For the text-containing cell, return its midpoint in [X, Y] coordinate format. 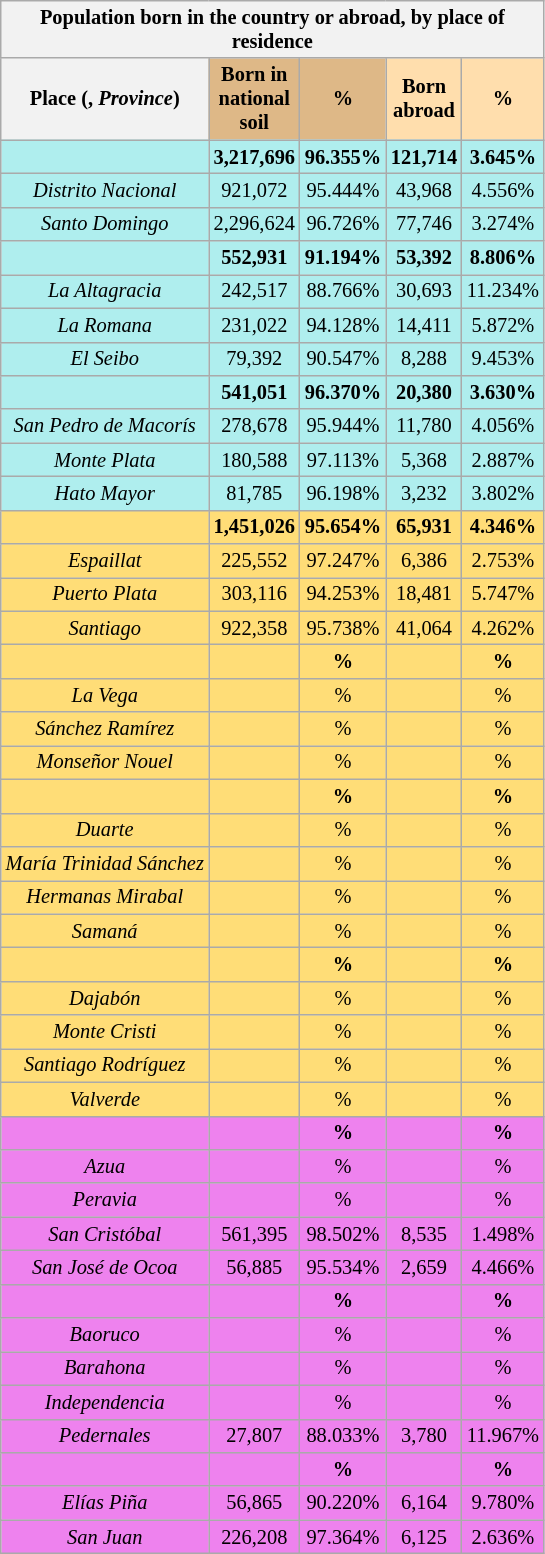
94.128% [343, 325]
88.766% [343, 291]
27,807 [254, 1436]
5.747% [503, 594]
95.738% [343, 628]
2.636% [503, 1537]
20,380 [424, 392]
3,232 [424, 493]
María Trinidad Sánchez [105, 863]
Monte Cristi [105, 1032]
6,386 [424, 561]
90.547% [343, 359]
Hato Mayor [105, 493]
121,714 [424, 157]
Place (, Province) [105, 99]
94.253% [343, 594]
561,395 [254, 1234]
91.194% [343, 258]
6,164 [424, 1503]
303,116 [254, 594]
88.033% [343, 1436]
4.056% [503, 426]
Born in national soil [254, 99]
53,392 [424, 258]
2.887% [503, 460]
9.453% [503, 359]
Valverde [105, 1099]
La Vega [105, 695]
4.466% [503, 1267]
Azua [105, 1166]
11.967% [503, 1436]
56,865 [254, 1503]
Dajabón [105, 998]
922,358 [254, 628]
98.502% [343, 1234]
1.498% [503, 1234]
3.802% [503, 493]
8,535 [424, 1234]
226,208 [254, 1537]
Pedernales [105, 1436]
81,785 [254, 493]
9.780% [503, 1503]
3.274% [503, 224]
Elías Piña [105, 1503]
Samaná [105, 931]
97.113% [343, 460]
96.726% [343, 224]
Barahona [105, 1368]
Baoruco [105, 1335]
96.198% [343, 493]
11.234% [503, 291]
Puerto Plata [105, 594]
Duarte [105, 830]
La Romana [105, 325]
Population born in the country or abroad, by place of residence [272, 29]
278,678 [254, 426]
6,125 [424, 1537]
97.364% [343, 1537]
Hermanas Mirabal [105, 897]
3.645% [503, 157]
4.556% [503, 190]
Santo Domingo [105, 224]
Santiago Rodríguez [105, 1065]
79,392 [254, 359]
Distrito Nacional [105, 190]
San Cristóbal [105, 1234]
14,411 [424, 325]
97.247% [343, 561]
3,217,696 [254, 157]
77,746 [424, 224]
Born abroad [424, 99]
Monseñor Nouel [105, 762]
180,588 [254, 460]
18,481 [424, 594]
5.872% [503, 325]
Monte Plata [105, 460]
30,693 [424, 291]
3.630% [503, 392]
95.654% [343, 527]
San Pedro de Macorís [105, 426]
541,051 [254, 392]
96.370% [343, 392]
96.355% [343, 157]
Peravia [105, 1200]
242,517 [254, 291]
921,072 [254, 190]
225,552 [254, 561]
Independencia [105, 1402]
5,368 [424, 460]
San José de Ocoa [105, 1267]
95.944% [343, 426]
8.806% [503, 258]
1,451,026 [254, 527]
56,885 [254, 1267]
552,931 [254, 258]
2,659 [424, 1267]
3,780 [424, 1436]
95.444% [343, 190]
2,296,624 [254, 224]
Santiago [105, 628]
65,931 [424, 527]
231,022 [254, 325]
El Seibo [105, 359]
90.220% [343, 1503]
43,968 [424, 190]
95.534% [343, 1267]
Sánchez Ramírez [105, 729]
4.262% [503, 628]
La Altagracia [105, 291]
11,780 [424, 426]
Espaillat [105, 561]
8,288 [424, 359]
4.346% [503, 527]
2.753% [503, 561]
San Juan [105, 1537]
41,064 [424, 628]
